Determine the [x, y] coordinate at the center of the cell enclosing the given text.  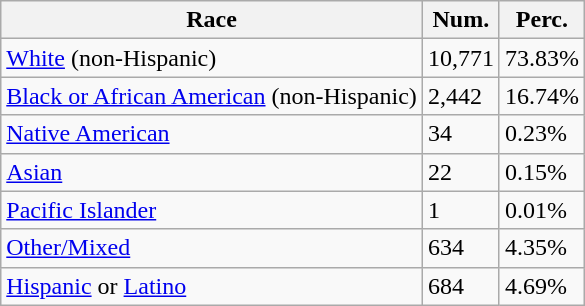
Hispanic or Latino [212, 286]
0.15% [542, 172]
34 [460, 134]
Perc. [542, 20]
2,442 [460, 96]
Pacific Islander [212, 210]
684 [460, 286]
Black or African American (non-Hispanic) [212, 96]
0.23% [542, 134]
4.69% [542, 286]
White (non-Hispanic) [212, 58]
16.74% [542, 96]
1 [460, 210]
22 [460, 172]
Asian [212, 172]
73.83% [542, 58]
Num. [460, 20]
634 [460, 248]
4.35% [542, 248]
Race [212, 20]
0.01% [542, 210]
10,771 [460, 58]
Other/Mixed [212, 248]
Native American [212, 134]
